Detect which cell encompasses the target text, then output its [X, Y] center coordinate. 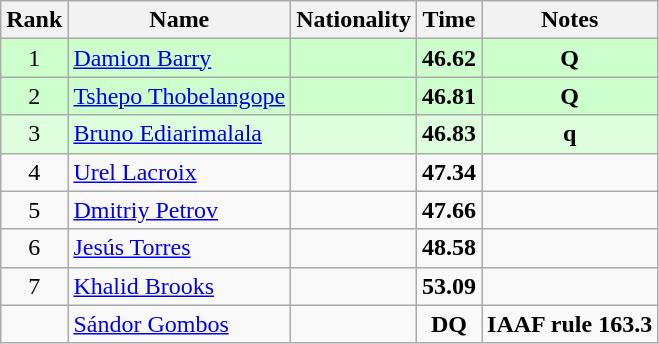
5 [34, 210]
6 [34, 248]
46.62 [448, 58]
DQ [448, 324]
Rank [34, 20]
Sándor Gombos [180, 324]
Nationality [354, 20]
Damion Barry [180, 58]
Tshepo Thobelangope [180, 96]
46.83 [448, 134]
4 [34, 172]
48.58 [448, 248]
3 [34, 134]
Urel Lacroix [180, 172]
Bruno Ediarimalala [180, 134]
2 [34, 96]
Name [180, 20]
q [570, 134]
Notes [570, 20]
47.66 [448, 210]
53.09 [448, 286]
Dmitriy Petrov [180, 210]
Time [448, 20]
IAAF rule 163.3 [570, 324]
1 [34, 58]
Khalid Brooks [180, 286]
Jesús Torres [180, 248]
7 [34, 286]
46.81 [448, 96]
47.34 [448, 172]
